Determine the (x, y) coordinate at the center of the cell enclosing the given text.  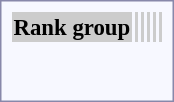
Rank group (72, 27)
